Find where the given text appears and provide that cell's center as [x, y] coordinate. 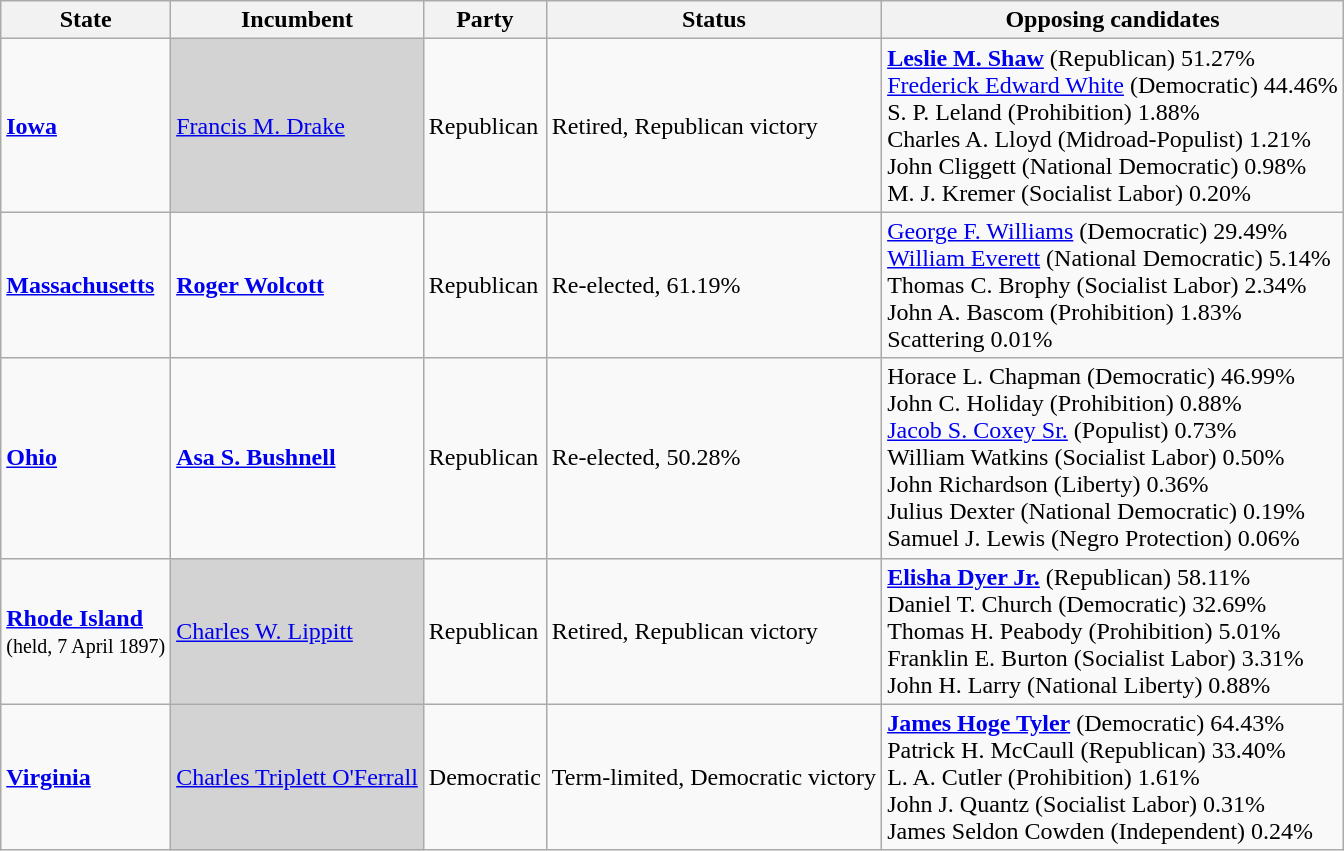
Democratic [484, 777]
Asa S. Bushnell [298, 458]
Charles Triplett O'Ferrall [298, 777]
Opposing candidates [1113, 20]
Virginia [86, 777]
Charles W. Lippitt [298, 631]
Re-elected, 61.19% [714, 285]
Ohio [86, 458]
Party [484, 20]
Incumbent [298, 20]
Status [714, 20]
State [86, 20]
Re-elected, 50.28% [714, 458]
Massachusetts [86, 285]
Francis M. Drake [298, 126]
Term-limited, Democratic victory [714, 777]
Roger Wolcott [298, 285]
Rhode Island(held, 7 April 1897) [86, 631]
Iowa [86, 126]
